Detect which cell encompasses the target text, then output its (x, y) center coordinate. 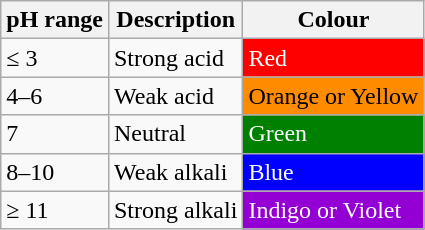
Green (334, 134)
Red (334, 58)
Orange or Yellow (334, 96)
Weak acid (175, 96)
Weak alkali (175, 172)
Neutral (175, 134)
≥ 11 (55, 210)
7 (55, 134)
8–10 (55, 172)
Strong acid (175, 58)
4–6 (55, 96)
Strong alkali (175, 210)
Blue (334, 172)
pH range (55, 20)
Colour (334, 20)
Description (175, 20)
≤ 3 (55, 58)
Indigo or Violet (334, 210)
